Scan for the cell matching the given text and deliver its [X, Y] coordinate at center. 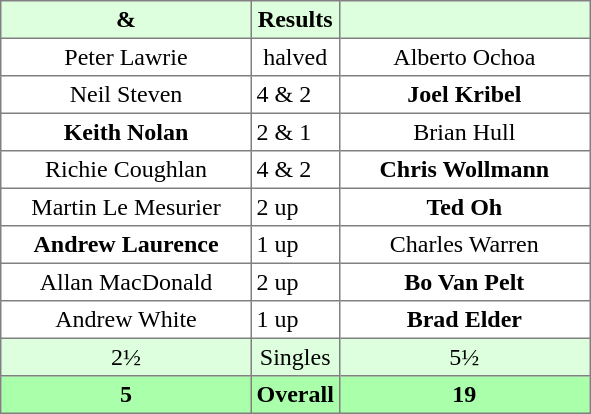
2 & 1 [295, 132]
5 [126, 395]
Chris Wollmann [464, 170]
5½ [464, 357]
Ted Oh [464, 207]
Alberto Ochoa [464, 57]
Brad Elder [464, 320]
Richie Coughlan [126, 170]
Peter Lawrie [126, 57]
Neil Steven [126, 95]
Keith Nolan [126, 132]
Martin Le Mesurier [126, 207]
2½ [126, 357]
& [126, 20]
Singles [295, 357]
halved [295, 57]
Joel Kribel [464, 95]
Overall [295, 395]
Bo Van Pelt [464, 282]
19 [464, 395]
Andrew Laurence [126, 245]
Andrew White [126, 320]
Results [295, 20]
Allan MacDonald [126, 282]
Charles Warren [464, 245]
Brian Hull [464, 132]
